Scan for the cell matching the given text and deliver its (X, Y) coordinate at center. 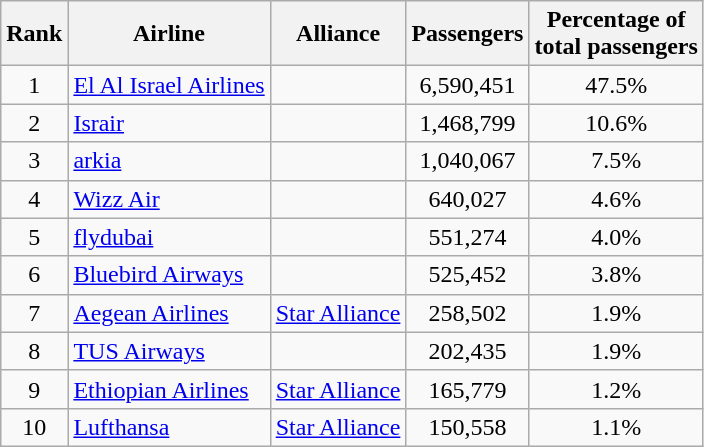
1.1% (616, 427)
7 (34, 313)
Israir (169, 123)
551,274 (468, 237)
4.0% (616, 237)
Bluebird Airways (169, 275)
10 (34, 427)
Airline (169, 34)
525,452 (468, 275)
150,558 (468, 427)
Ethiopian Airlines (169, 389)
Wizz Air (169, 199)
Passengers (468, 34)
1,040,067 (468, 161)
8 (34, 351)
165,779 (468, 389)
9 (34, 389)
1 (34, 85)
3 (34, 161)
258,502 (468, 313)
6 (34, 275)
Alliance (338, 34)
Rank (34, 34)
TUS Airways (169, 351)
1.2% (616, 389)
Aegean Airlines (169, 313)
3.8% (616, 275)
Lufthansa (169, 427)
4.6% (616, 199)
Percentage oftotal passengers (616, 34)
6,590,451 (468, 85)
10.6% (616, 123)
640,027 (468, 199)
4 (34, 199)
1,468,799 (468, 123)
5 (34, 237)
2 (34, 123)
202,435 (468, 351)
El Al Israel Airlines (169, 85)
7.5% (616, 161)
47.5% (616, 85)
arkia (169, 161)
flydubai (169, 237)
